Extract the [x, y] coordinate from the center of the cell holding the provided text.  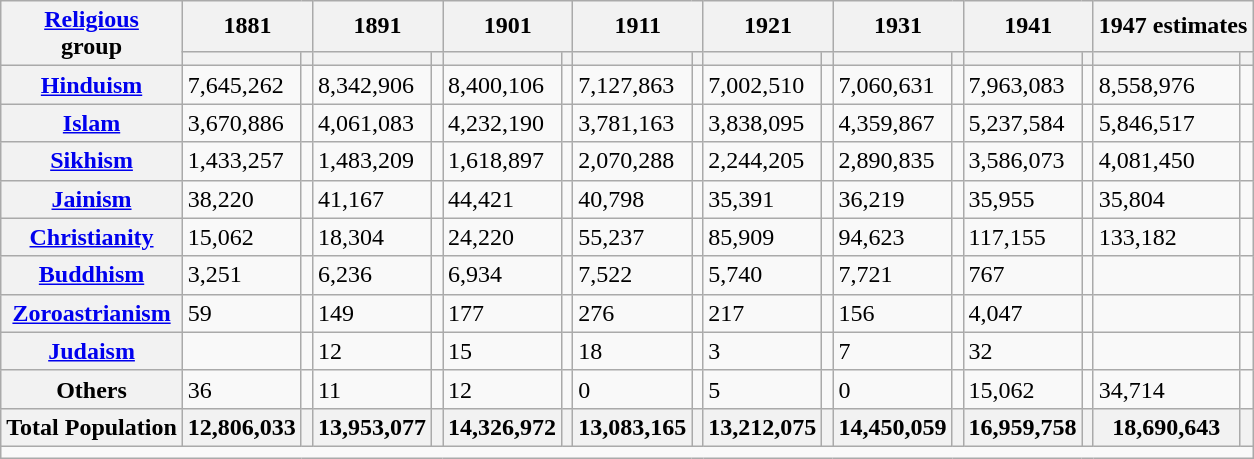
3,670,886 [242, 123]
Judaism [92, 351]
59 [242, 313]
55,237 [632, 237]
Islam [92, 123]
36,219 [892, 199]
1911 [638, 26]
13,212,075 [762, 427]
6,934 [502, 275]
44,421 [502, 199]
Zoroastrianism [92, 313]
7,721 [892, 275]
156 [892, 313]
Religiousgroup [92, 34]
94,623 [892, 237]
3,838,095 [762, 123]
1901 [508, 26]
Hinduism [92, 85]
3,251 [242, 275]
3,781,163 [632, 123]
5,846,517 [1166, 123]
133,182 [1166, 237]
4,081,450 [1166, 161]
Total Population [92, 427]
7,002,510 [762, 85]
35,804 [1166, 199]
2,244,205 [762, 161]
7,963,083 [1022, 85]
Buddhism [92, 275]
1921 [768, 26]
40,798 [632, 199]
3,586,073 [1022, 161]
7,127,863 [632, 85]
276 [632, 313]
2,890,835 [892, 161]
14,326,972 [502, 427]
149 [372, 313]
5,237,584 [1022, 123]
4,047 [1022, 313]
7,060,631 [892, 85]
Others [92, 389]
16,959,758 [1022, 427]
4,232,190 [502, 123]
18,690,643 [1166, 427]
7,645,262 [242, 85]
1,483,209 [372, 161]
Sikhism [92, 161]
38,220 [242, 199]
8,400,106 [502, 85]
3 [762, 351]
6,236 [372, 275]
85,909 [762, 237]
36 [242, 389]
11 [372, 389]
117,155 [1022, 237]
12,806,033 [242, 427]
1881 [247, 26]
2,070,288 [632, 161]
34,714 [1166, 389]
4,061,083 [372, 123]
Jainism [92, 199]
15 [502, 351]
13,953,077 [372, 427]
1,433,257 [242, 161]
7,522 [632, 275]
41,167 [372, 199]
1947 estimates [1173, 26]
1941 [1028, 26]
24,220 [502, 237]
35,955 [1022, 199]
32 [1022, 351]
7 [892, 351]
1891 [377, 26]
13,083,165 [632, 427]
177 [502, 313]
8,342,906 [372, 85]
18 [632, 351]
5,740 [762, 275]
1,618,897 [502, 161]
5 [762, 389]
1931 [898, 26]
18,304 [372, 237]
Christianity [92, 237]
4,359,867 [892, 123]
767 [1022, 275]
35,391 [762, 199]
8,558,976 [1166, 85]
217 [762, 313]
14,450,059 [892, 427]
